From the cell containing the given text, extract its center point as [X, Y] coordinate. 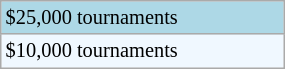
$10,000 tournaments [142, 51]
$25,000 tournaments [142, 17]
